Scan for the cell matching the given text and deliver its (X, Y) coordinate at center. 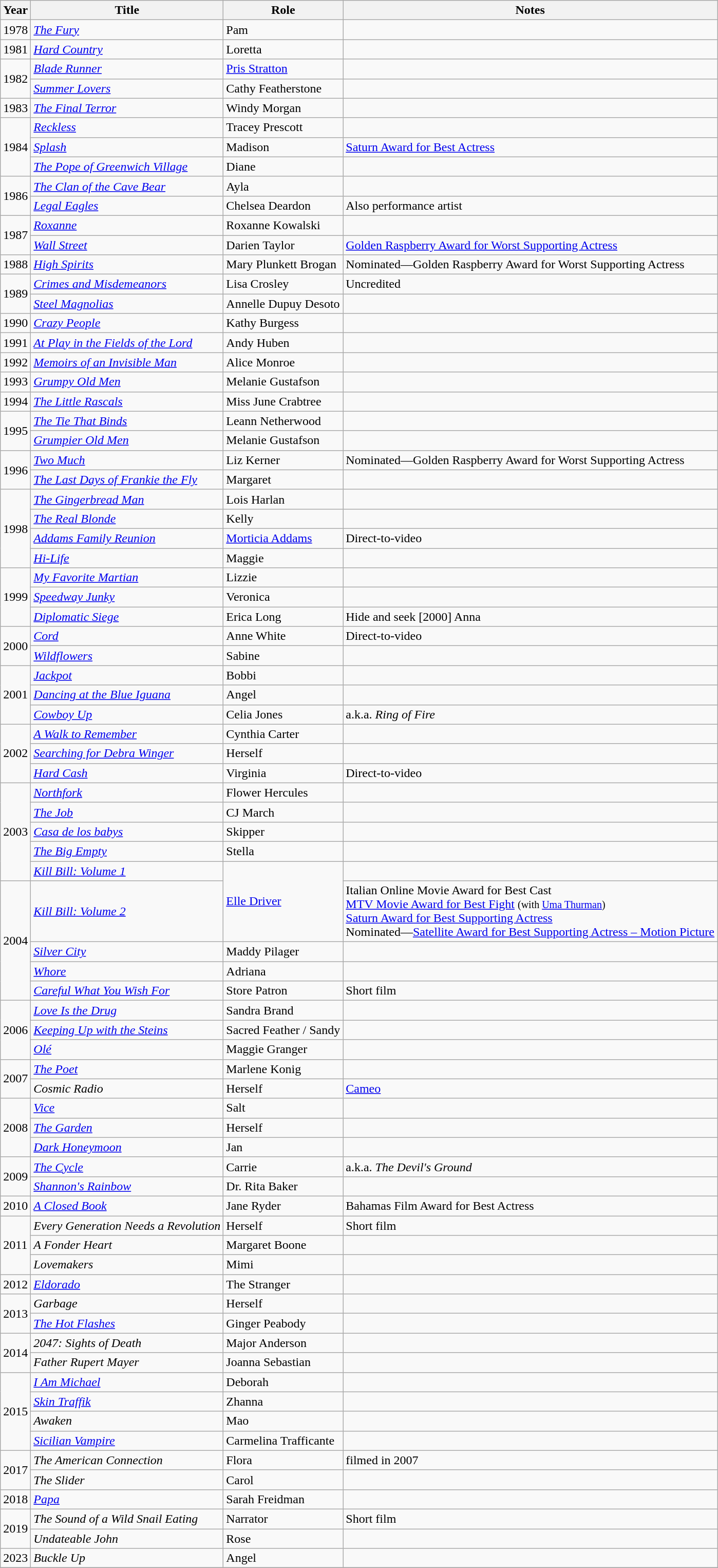
Uncredited (530, 284)
Blade Runner (127, 69)
The Pope of Greenwich Village (127, 167)
The Garden (127, 1128)
1987 (15, 235)
Skin Traffik (127, 1401)
Hide and seek [2000] Anna (530, 617)
Deborah (284, 1382)
Sacred Feather / Sandy (284, 1030)
Madison (284, 147)
Lovemakers (127, 1265)
Liz Kerner (284, 460)
2007 (15, 1079)
Two Much (127, 460)
Year (15, 10)
Windy Morgan (284, 108)
1993 (15, 382)
Golden Raspberry Award for Worst Supporting Actress (530, 245)
Love Is the Drug (127, 1010)
Cathy Featherstone (284, 88)
The Cycle (127, 1167)
2001 (15, 695)
Maggie Granger (284, 1049)
2015 (15, 1411)
Chelsea Deardon (284, 206)
Sandra Brand (284, 1010)
2019 (15, 1528)
The Final Terror (127, 108)
Annelle Dupuy Desoto (284, 304)
Careful What You Wish For (127, 991)
Morticia Addams (284, 538)
Undateable John (127, 1538)
Mimi (284, 1265)
Narrator (284, 1519)
Garbage (127, 1304)
2014 (15, 1353)
1995 (15, 431)
Sabine (284, 656)
Rose (284, 1538)
Role (284, 10)
2000 (15, 646)
Margaret (284, 479)
The American Connection (127, 1460)
Summer Lovers (127, 88)
1994 (15, 401)
Maggie (284, 558)
The Clan of the Cave Bear (127, 186)
Major Anderson (284, 1343)
2008 (15, 1128)
Olé (127, 1049)
The Little Rascals (127, 401)
Dancing at the Blue Iguana (127, 695)
filmed in 2007 (530, 1460)
Dark Honeymoon (127, 1147)
Reckless (127, 127)
1992 (15, 362)
Jackpot (127, 675)
Carol (284, 1480)
Silver City (127, 952)
a.k.a. The Devil's Ground (530, 1167)
Ayla (284, 186)
Leann Netherwood (284, 421)
Cord (127, 636)
Also performance artist (530, 206)
Anne White (284, 636)
Flora (284, 1460)
1990 (15, 323)
1984 (15, 147)
1996 (15, 470)
Title (127, 10)
2013 (15, 1314)
Ginger Peabody (284, 1323)
Jane Ryder (284, 1206)
Tracey Prescott (284, 127)
Roxanne Kowalski (284, 225)
Crazy People (127, 323)
Hi-Life (127, 558)
The Tie That Binds (127, 421)
At Play in the Fields of the Lord (127, 343)
2017 (15, 1470)
The Hot Flashes (127, 1323)
Shannon's Rainbow (127, 1186)
1986 (15, 196)
Northfork (127, 792)
2018 (15, 1499)
I Am Michael (127, 1382)
Speedway Junky (127, 597)
Elle Driver (284, 901)
The Big Empty (127, 851)
2004 (15, 940)
Kelly (284, 519)
Loretta (284, 49)
A Fonder Heart (127, 1245)
Erica Long (284, 617)
Miss June Crabtree (284, 401)
Stella (284, 851)
Every Generation Needs a Revolution (127, 1226)
Pam (284, 30)
1981 (15, 49)
1983 (15, 108)
1999 (15, 597)
Buckle Up (127, 1558)
The Poet (127, 1069)
The Real Blonde (127, 519)
Skipper (284, 832)
Carrie (284, 1167)
Virginia (284, 773)
Eldorado (127, 1284)
Father Rupert Mayer (127, 1362)
Andy Huben (284, 343)
Lizzie (284, 578)
The Last Days of Frankie the Fly (127, 479)
1978 (15, 30)
Salt (284, 1108)
Bobbi (284, 675)
Jan (284, 1147)
Searching for Debra Winger (127, 753)
2047: Sights of Death (127, 1343)
Cameo (530, 1089)
Notes (530, 10)
Margaret Boone (284, 1245)
Maddy Pilager (284, 952)
Addams Family Reunion (127, 538)
2006 (15, 1030)
2009 (15, 1176)
Kathy Burgess (284, 323)
2002 (15, 753)
2023 (15, 1558)
Casa de los babys (127, 832)
Joanna Sebastian (284, 1362)
Carmelina Trafficante (284, 1441)
1989 (15, 294)
Mary Plunkett Brogan (284, 265)
Diplomatic Siege (127, 617)
Cowboy Up (127, 714)
2011 (15, 1245)
Kill Bill: Volume 1 (127, 871)
Adriana (284, 971)
Sicilian Vampire (127, 1441)
Pris Stratton (284, 69)
2003 (15, 832)
Veronica (284, 597)
Dr. Rita Baker (284, 1186)
A Walk to Remember (127, 734)
A Closed Book (127, 1206)
Darien Taylor (284, 245)
The Fury (127, 30)
Crimes and Misdemeanors (127, 284)
CJ March (284, 812)
Mao (284, 1421)
1998 (15, 528)
Cosmic Radio (127, 1089)
Marlene Konig (284, 1069)
High Spirits (127, 265)
Sarah Freidman (284, 1499)
The Stranger (284, 1284)
Hard Country (127, 49)
Bahamas Film Award for Best Actress (530, 1206)
Papa (127, 1499)
Wildflowers (127, 656)
Legal Eagles (127, 206)
Zhanna (284, 1401)
Lois Harlan (284, 499)
The Slider (127, 1480)
Grumpier Old Men (127, 440)
Keeping Up with the Steins (127, 1030)
Store Patron (284, 991)
Memoirs of an Invisible Man (127, 362)
1982 (15, 79)
My Favorite Martian (127, 578)
Diane (284, 167)
The Job (127, 812)
Alice Monroe (284, 362)
a.k.a. Ring of Fire (530, 714)
Roxanne (127, 225)
Vice (127, 1108)
Flower Hercules (284, 792)
Kill Bill: Volume 2 (127, 912)
The Gingerbread Man (127, 499)
1991 (15, 343)
Wall Street (127, 245)
1988 (15, 265)
Celia Jones (284, 714)
Steel Magnolias (127, 304)
Grumpy Old Men (127, 382)
2010 (15, 1206)
Whore (127, 971)
Saturn Award for Best Actress (530, 147)
Hard Cash (127, 773)
Cynthia Carter (284, 734)
Lisa Crosley (284, 284)
The Sound of a Wild Snail Eating (127, 1519)
2012 (15, 1284)
Splash (127, 147)
Awaken (127, 1421)
